Find where the given text appears and provide that cell's center as (X, Y) coordinate. 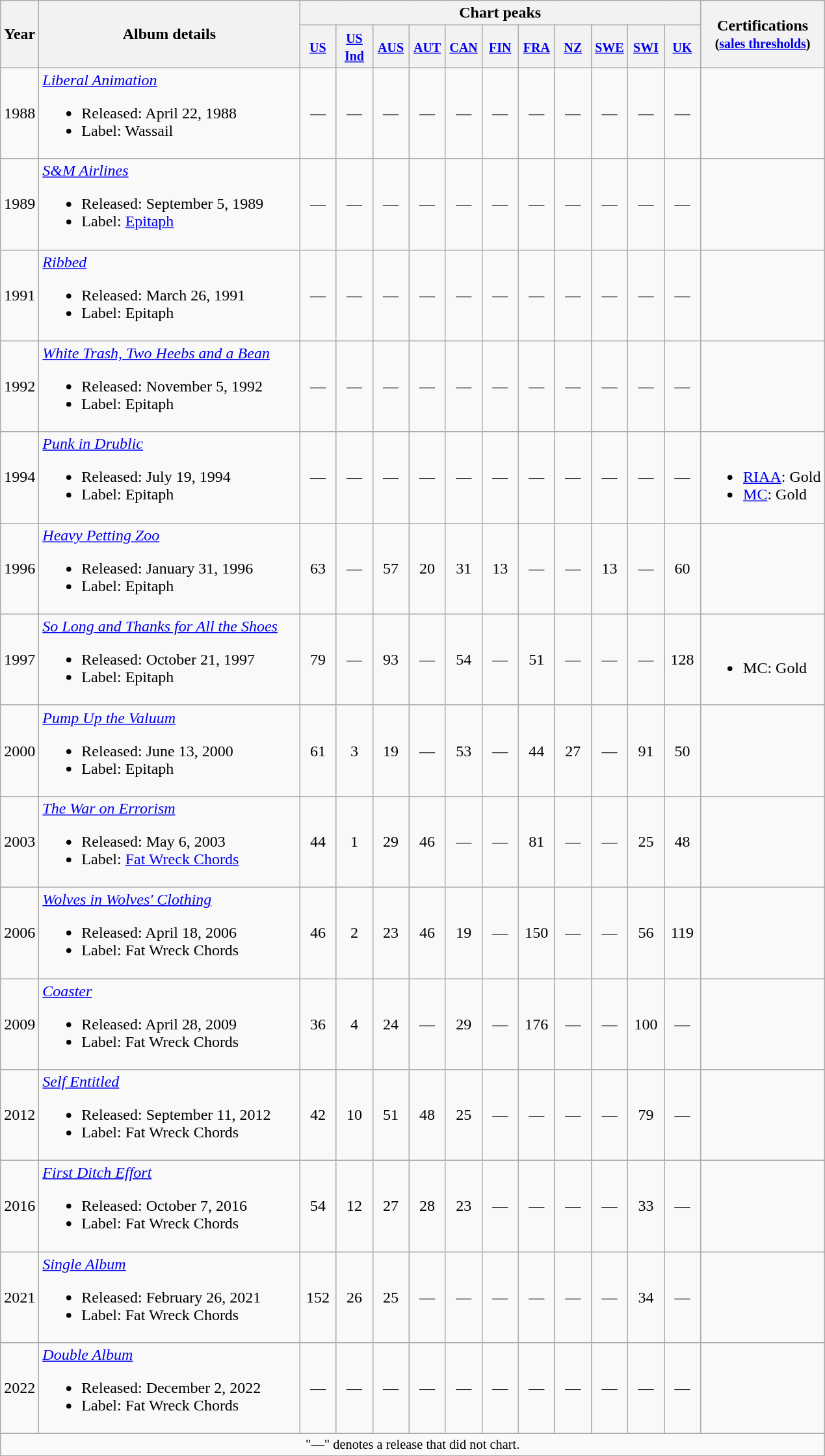
1992 (20, 386)
61 (318, 750)
FRA (536, 47)
10 (354, 1115)
Certifications(sales thresholds) (763, 34)
Liberal AnimationReleased: April 22, 1988Label: Wassail (169, 113)
119 (683, 933)
Heavy Petting ZooReleased: January 31, 1996Label: Epitaph (169, 568)
Self EntitledReleased: September 11, 2012Label: Fat Wreck Chords (169, 1115)
Single AlbumReleased: February 26, 2021Label: Fat Wreck Chords (169, 1297)
100 (646, 1024)
50 (683, 750)
CAN (464, 47)
91 (646, 750)
1988 (20, 113)
AUS (391, 47)
"—" denotes a release that did not chart. (413, 1445)
2016 (20, 1206)
Album details (169, 34)
White Trash, Two Heebs and a BeanReleased: November 5, 1992Label: Epitaph (169, 386)
Wolves in Wolves' ClothingReleased: April 18, 2006Label: Fat Wreck Chords (169, 933)
26 (354, 1297)
4 (354, 1024)
2022 (20, 1388)
2021 (20, 1297)
2012 (20, 1115)
24 (391, 1024)
152 (318, 1297)
AUT (427, 47)
UK (683, 47)
SWI (646, 47)
US Ind (354, 47)
2000 (20, 750)
2003 (20, 841)
1996 (20, 568)
2 (354, 933)
53 (464, 750)
31 (464, 568)
1994 (20, 477)
1991 (20, 295)
CoasterReleased: April 28, 2009Label: Fat Wreck Chords (169, 1024)
81 (536, 841)
2009 (20, 1024)
SWE (609, 47)
3 (354, 750)
The War on ErrorismReleased: May 6, 2003Label: Fat Wreck Chords (169, 841)
1989 (20, 204)
34 (646, 1297)
1 (354, 841)
20 (427, 568)
Chart peaks (501, 13)
Pump Up the ValuumReleased: June 13, 2000Label: Epitaph (169, 750)
S&M AirlinesReleased: September 5, 1989Label: Epitaph (169, 204)
RIAA: GoldMC: Gold (763, 477)
RibbedReleased: March 26, 1991Label: Epitaph (169, 295)
MC: Gold (763, 659)
33 (646, 1206)
57 (391, 568)
60 (683, 568)
28 (427, 1206)
2006 (20, 933)
1997 (20, 659)
150 (536, 933)
FIN (500, 47)
63 (318, 568)
First Ditch EffortReleased: October 7, 2016Label: Fat Wreck Chords (169, 1206)
128 (683, 659)
US (318, 47)
Double AlbumReleased: December 2, 2022Label: Fat Wreck Chords (169, 1388)
176 (536, 1024)
Punk in DrublicReleased: July 19, 1994Label: Epitaph (169, 477)
42 (318, 1115)
93 (391, 659)
Year (20, 34)
36 (318, 1024)
56 (646, 933)
So Long and Thanks for All the ShoesReleased: October 21, 1997Label: Epitaph (169, 659)
12 (354, 1206)
NZ (573, 47)
